Detect which cell encompasses the target text, then output its (x, y) center coordinate. 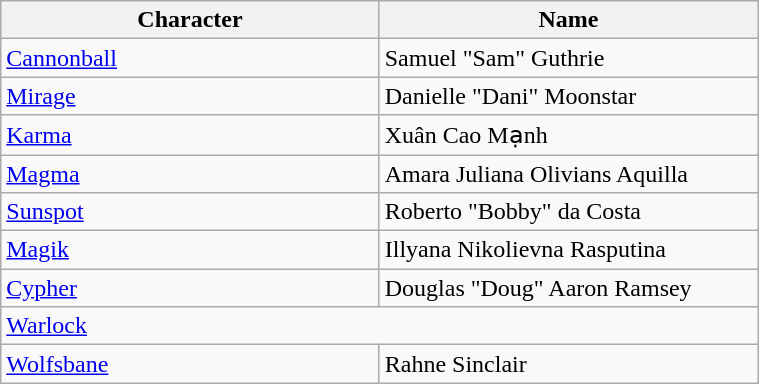
Illyana Nikolievna Rasputina (568, 250)
Mirage (190, 96)
Cannonball (190, 58)
Xuân Cao Mạnh (568, 135)
Character (190, 20)
Wolfsbane (190, 364)
Amara Juliana Olivians Aquilla (568, 173)
Danielle "Dani" Moonstar (568, 96)
Magik (190, 250)
Sunspot (190, 212)
Rahne Sinclair (568, 364)
Samuel "Sam" Guthrie (568, 58)
Cypher (190, 288)
Roberto "Bobby" da Costa (568, 212)
Douglas "Doug" Aaron Ramsey (568, 288)
Warlock (380, 326)
Magma (190, 173)
Name (568, 20)
Karma (190, 135)
